Return the [X, Y] coordinate for the center point of the cell that contains the specified text.  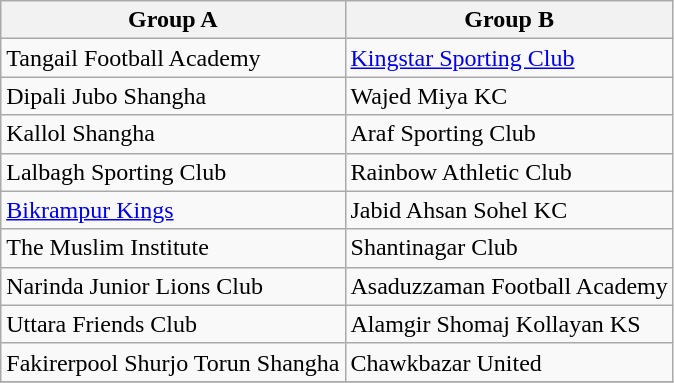
Rainbow Athletic Club [509, 172]
Shantinagar Club [509, 248]
Group A [173, 20]
Wajed Miya KC [509, 96]
Kingstar Sporting Club [509, 58]
Kallol Shangha [173, 134]
Alamgir Shomaj Kollayan KS [509, 324]
Bikrampur Kings [173, 210]
Chawkbazar United [509, 362]
Dipali Jubo Shangha [173, 96]
The Muslim Institute [173, 248]
Lalbagh Sporting Club [173, 172]
Narinda Junior Lions Club [173, 286]
Tangail Football Academy [173, 58]
Araf Sporting Club [509, 134]
Asaduzzaman Football Academy [509, 286]
Jabid Ahsan Sohel KC [509, 210]
Fakirerpool Shurjo Torun Shangha [173, 362]
Group B [509, 20]
Uttara Friends Club [173, 324]
